Locate the cell with the specified text and output its (X, Y) center coordinate. 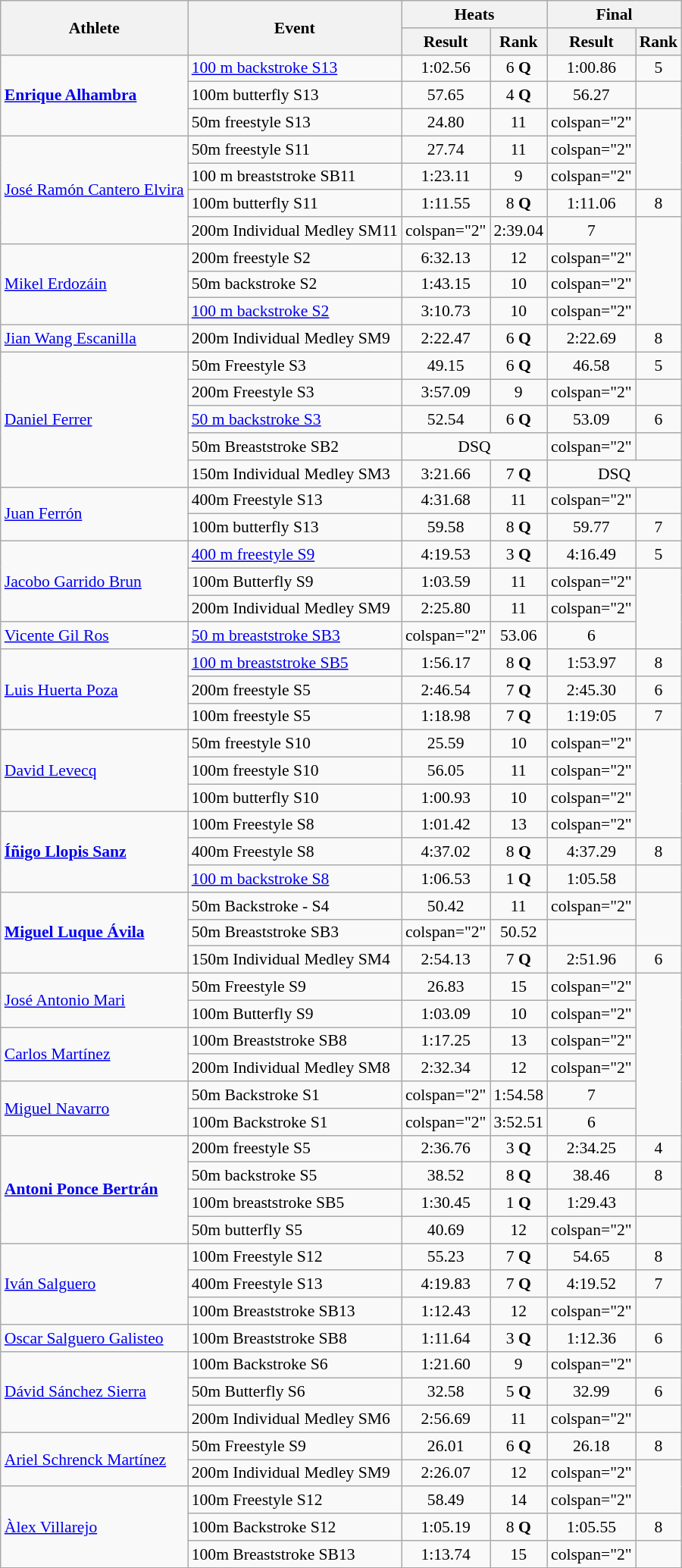
2:51.96 (591, 960)
2:32.34 (446, 1068)
4:19.52 (591, 1284)
4:19.83 (446, 1284)
1:17.25 (446, 1041)
1:11.55 (446, 204)
100m butterfly S11 (295, 204)
400m Freestyle S8 (295, 852)
50m backstroke S5 (295, 1176)
150m Individual Medley SM3 (295, 474)
Jacobo Garrido Brun (94, 582)
2:22.69 (591, 339)
49.15 (446, 365)
57.65 (446, 96)
1:29.43 (591, 1203)
4 Q (518, 96)
32.58 (446, 1392)
Enrique Alhambra (94, 96)
100m freestyle S10 (295, 771)
38.52 (446, 1176)
26.83 (446, 987)
Oscar Salguero Galisteo (94, 1338)
53.09 (591, 420)
52.54 (446, 420)
50m Freestyle S3 (295, 365)
200m Individual Medley SM11 (295, 230)
54.65 (591, 1257)
50m Breaststroke SB2 (295, 447)
100 m backstroke S8 (295, 879)
100m Backstroke S1 (295, 1122)
1:21.60 (446, 1365)
4:37.29 (591, 852)
1:05.55 (591, 1527)
3:52.51 (518, 1122)
1:12.43 (446, 1311)
1:13.74 (446, 1554)
50.52 (518, 933)
Iván Salguero (94, 1284)
26.18 (591, 1446)
Miguel Luque Ávila (94, 933)
100m Backstroke S12 (295, 1527)
1:01.42 (446, 825)
50m backstroke S2 (295, 284)
400 m freestyle S9 (295, 555)
1:43.15 (446, 284)
46.58 (591, 365)
1:06.53 (446, 879)
5 Q (518, 1392)
100 m breaststroke SB11 (295, 177)
50m Butterfly S6 (295, 1392)
Vicente Gil Ros (94, 636)
David Levecq (94, 770)
1:03.59 (446, 582)
3:21.66 (446, 474)
50m Breaststroke SB3 (295, 933)
2:34.25 (591, 1149)
50m Backstroke S1 (295, 1095)
1:02.56 (446, 68)
100m Freestyle S8 (295, 825)
100m freestyle S5 (295, 717)
50m freestyle S11 (295, 149)
1:53.97 (591, 663)
4:19.53 (446, 555)
4:16.49 (591, 555)
26.01 (446, 1446)
2:54.13 (446, 960)
59.77 (591, 528)
59.58 (446, 528)
2:45.30 (591, 690)
1:11.06 (591, 204)
1:30.45 (446, 1203)
Jian Wang Escanilla (94, 339)
Ariel Schrenck Martínez (94, 1459)
2:46.54 (446, 690)
1:18.98 (446, 717)
100m breaststroke SB5 (295, 1203)
56.27 (591, 96)
Juan Ferrón (94, 514)
3:57.09 (446, 393)
Dávid Sánchez Sierra (94, 1392)
4:37.02 (446, 852)
1:05.19 (446, 1527)
1:11.64 (446, 1338)
Event (295, 27)
56.05 (446, 771)
3:10.73 (446, 312)
2:56.69 (446, 1419)
25.59 (446, 744)
Íñigo Llopis Sanz (94, 852)
50m freestyle S13 (295, 123)
1:00.93 (446, 798)
Miguel Navarro (94, 1109)
14 (518, 1501)
50m butterfly S5 (295, 1230)
50.42 (446, 906)
1:23.11 (446, 177)
1:19:05 (591, 717)
2:25.80 (446, 609)
50m freestyle S10 (295, 744)
4:31.68 (446, 500)
100 m backstroke S13 (295, 68)
1:05.58 (591, 879)
Heats (474, 14)
6:32.13 (446, 258)
José Antonio Mari (94, 1001)
200m Freestyle S3 (295, 393)
100m Backstroke S6 (295, 1365)
53.06 (518, 636)
4 (659, 1149)
1:00.86 (591, 68)
Daniel Ferrer (94, 419)
Carlos Martínez (94, 1054)
Mikel Erdozáin (94, 285)
2:39.04 (518, 230)
1:54.58 (518, 1095)
100m butterfly S10 (295, 798)
2:22.47 (446, 339)
200m Individual Medley SM8 (295, 1068)
Àlex Villarejo (94, 1527)
200m Individual Medley SM6 (295, 1419)
Athlete (94, 27)
24.80 (446, 123)
José Ramón Cantero Elvira (94, 190)
27.74 (446, 149)
2:36.76 (446, 1149)
Luis Huerta Poza (94, 690)
58.49 (446, 1501)
50m Backstroke - S4 (295, 906)
32.99 (591, 1392)
1:03.09 (446, 1014)
Final (614, 14)
50 m backstroke S3 (295, 420)
2:26.07 (446, 1473)
Antoni Ponce Bertrán (94, 1189)
150m Individual Medley SM4 (295, 960)
200m freestyle S2 (295, 258)
55.23 (446, 1257)
100 m backstroke S2 (295, 312)
50 m breaststroke SB3 (295, 636)
1:12.36 (591, 1338)
40.69 (446, 1230)
1:56.17 (446, 663)
100 m breaststroke SB5 (295, 663)
38.46 (591, 1176)
